Extract the [X, Y] coordinate from the center of the cell holding the provided text.  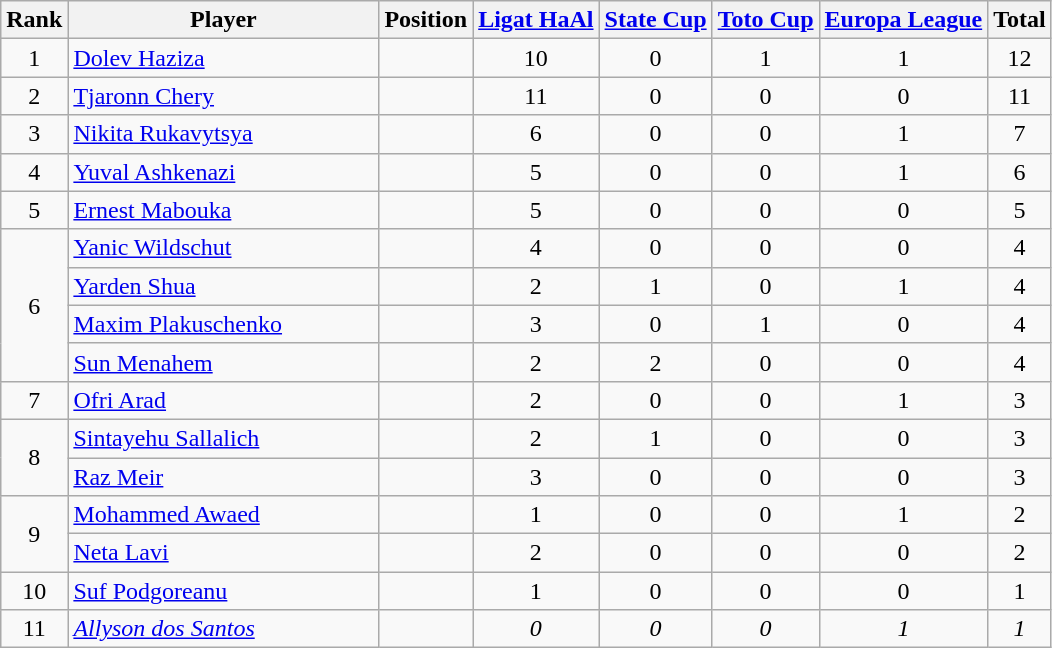
Raz Meir [224, 477]
Neta Lavi [224, 553]
12 [1020, 58]
Tjaronn Chery [224, 96]
State Cup [656, 20]
Suf Podgoreanu [224, 591]
Player [224, 20]
Sintayehu Sallalich [224, 438]
Rank [34, 20]
Ofri Arad [224, 400]
Maxim Plakuschenko [224, 324]
Yuval Ashkenazi [224, 172]
Dolev Haziza [224, 58]
Position [426, 20]
Europa League [904, 20]
Ligat HaAl [536, 20]
Allyson dos Santos [224, 629]
Yanic Wildschut [224, 248]
Sun Menahem [224, 362]
Ernest Mabouka [224, 210]
Yarden Shua [224, 286]
Mohammed Awaed [224, 515]
Nikita Rukavytsya [224, 134]
9 [34, 534]
Total [1020, 20]
Toto Cup [766, 20]
8 [34, 457]
